Return the [X, Y] coordinate for the center point of the cell that contains the specified text.  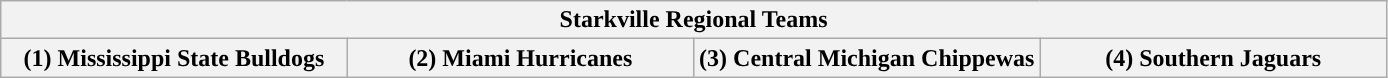
(1) Mississippi State Bulldogs [174, 58]
(4) Southern Jaguars [1213, 58]
(2) Miami Hurricanes [520, 58]
(3) Central Michigan Chippewas [867, 58]
Starkville Regional Teams [694, 20]
